Determine the [x, y] coordinate at the center of the cell enclosing the given text.  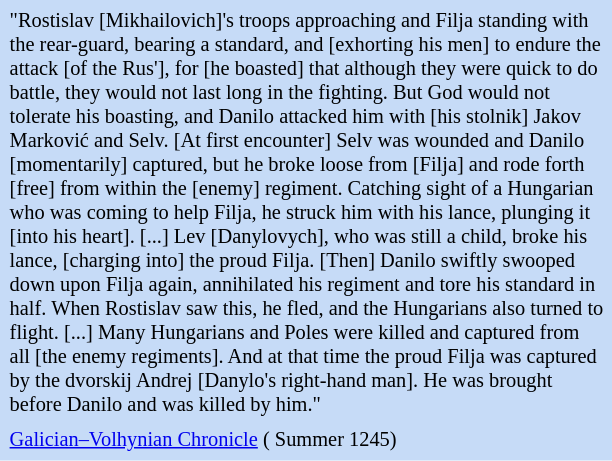
Galician–Volhynian Chronicle ( Summer 1245) [306, 440]
